Return [x, y] of the center of cell containing provided text 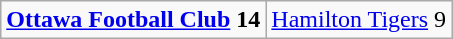
Ottawa Football Club 14 [134, 20]
Hamilton Tigers 9 [359, 20]
